Return (X, Y) of the center of cell containing provided text 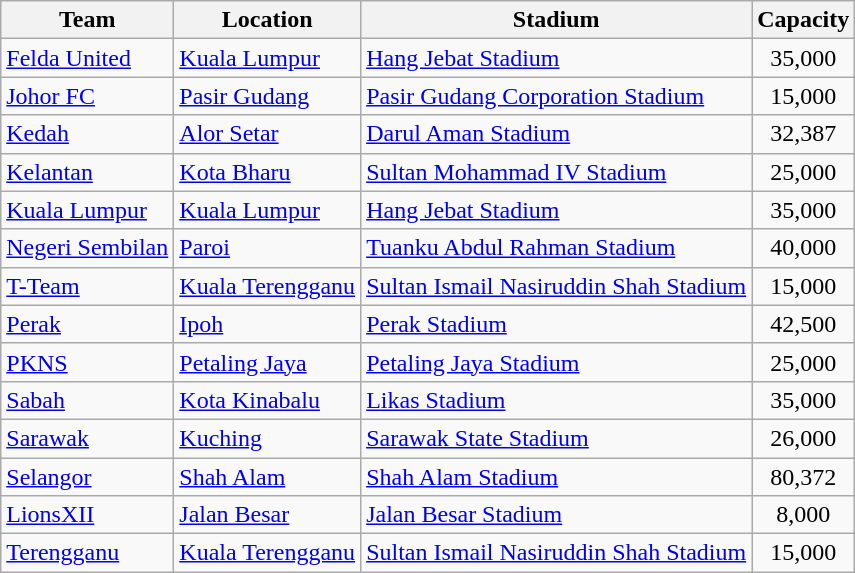
Alor Setar (268, 134)
Sarawak State Stadium (556, 438)
Perak (88, 324)
Pasir Gudang Corporation Stadium (556, 96)
Stadium (556, 20)
Kedah (88, 134)
Kota Bharu (268, 172)
Jalan Besar Stadium (556, 515)
80,372 (804, 477)
PKNS (88, 362)
Shah Alam (268, 477)
Capacity (804, 20)
Sabah (88, 400)
Ipoh (268, 324)
Sarawak (88, 438)
26,000 (804, 438)
LionsXII (88, 515)
42,500 (804, 324)
Shah Alam Stadium (556, 477)
Darul Aman Stadium (556, 134)
Perak Stadium (556, 324)
Johor FC (88, 96)
8,000 (804, 515)
Pasir Gudang (268, 96)
Jalan Besar (268, 515)
Location (268, 20)
T-Team (88, 286)
Likas Stadium (556, 400)
Petaling Jaya (268, 362)
32,387 (804, 134)
Paroi (268, 248)
Selangor (88, 477)
Kota Kinabalu (268, 400)
Tuanku Abdul Rahman Stadium (556, 248)
Kelantan (88, 172)
Team (88, 20)
Felda United (88, 58)
Sultan Mohammad IV Stadium (556, 172)
Terengganu (88, 553)
Negeri Sembilan (88, 248)
40,000 (804, 248)
Kuching (268, 438)
Petaling Jaya Stadium (556, 362)
